Return the [X, Y] coordinate for the center point of the cell that contains the specified text.  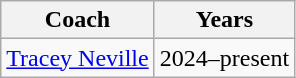
2024–present [224, 58]
Tracey Neville [78, 58]
Coach [78, 20]
Years [224, 20]
